Identify which cell holds the provided text, then report its (x, y) central coordinate. 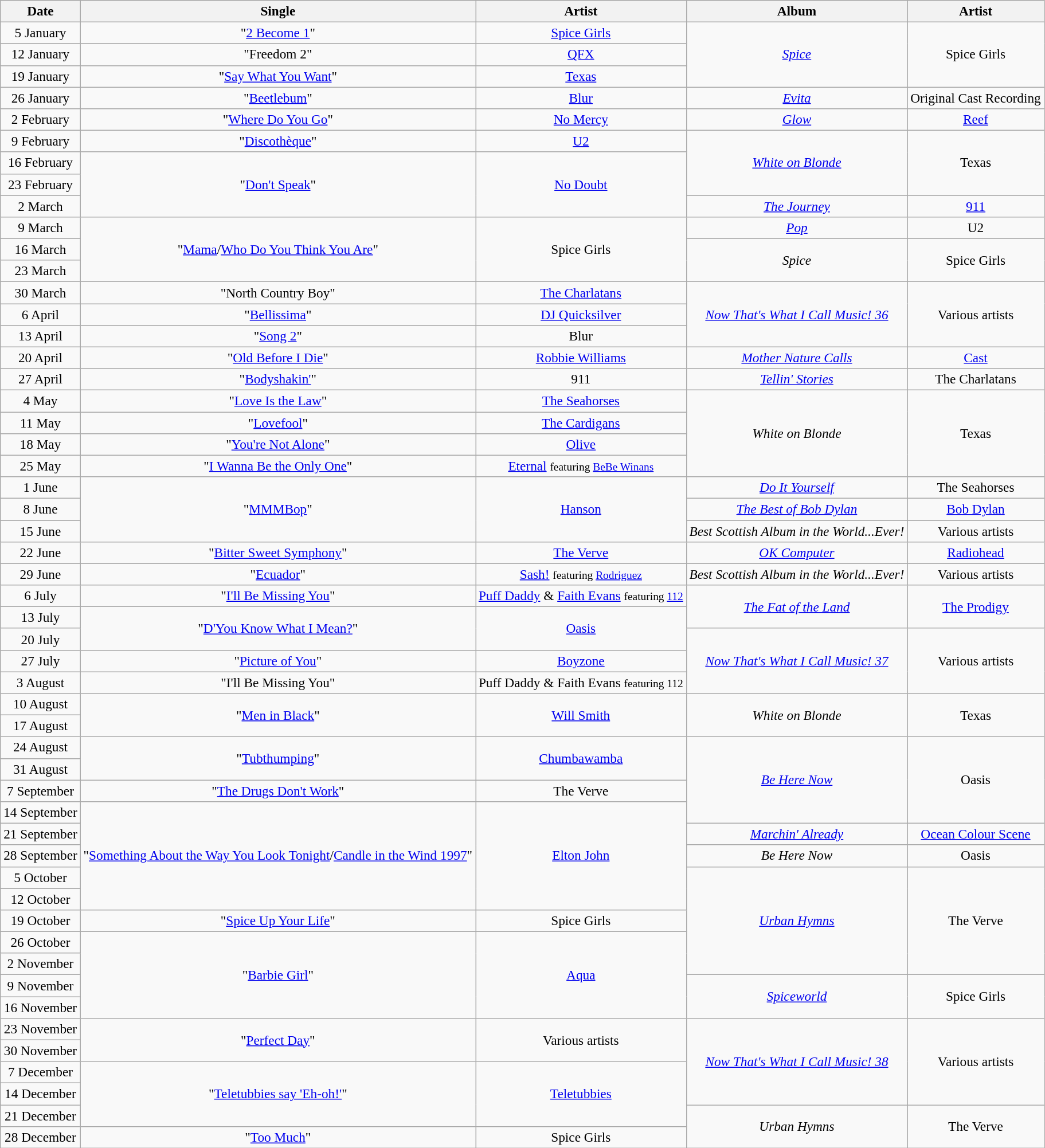
"I Wanna Be the Only One" (277, 466)
Eternal featuring BeBe Winans (581, 466)
"Freedom 2" (277, 54)
Original Cast Recording (976, 97)
Chumbawamba (581, 758)
20 April (40, 358)
The Best of Bob Dylan (797, 509)
"Spice Up Your Life" (277, 920)
23 November (40, 1029)
18 May (40, 444)
Date (40, 11)
"2 Become 1" (277, 33)
23 February (40, 185)
"Old Before I Die" (277, 358)
12 January (40, 54)
"Say What You Want" (277, 76)
Elton John (581, 855)
Tellin' Stories (797, 379)
17 August (40, 726)
"Bodyshakin'" (277, 379)
Pop (797, 228)
"Beetlebum" (277, 97)
DJ Quicksilver (581, 314)
2 November (40, 964)
28 September (40, 856)
4 May (40, 401)
No Doubt (581, 185)
Spiceworld (797, 996)
"Picture of You" (277, 661)
"MMMBop" (277, 509)
30 March (40, 292)
"Something About the Way You Look Tonight/Candle in the Wind 1997" (277, 855)
No Mercy (581, 119)
"Discothèque" (277, 141)
"Too Much" (277, 1137)
23 March (40, 271)
"Song 2" (277, 336)
16 November (40, 1007)
22 June (40, 553)
"Ecuador" (277, 574)
Ocean Colour Scene (976, 834)
"Men in Black" (277, 715)
31 August (40, 769)
29 June (40, 574)
14 September (40, 812)
12 October (40, 899)
"Teletubbies say 'Eh-oh!'" (277, 1094)
"Lovefool" (277, 422)
Now That's What I Call Music! 37 (797, 660)
Now That's What I Call Music! 38 (797, 1061)
Do It Yourself (797, 487)
"Bitter Sweet Symphony" (277, 553)
Single (277, 11)
Marchin' Already (797, 834)
"Tubthumping" (277, 758)
"Where Do You Go" (277, 119)
The Journey (797, 206)
9 February (40, 141)
3 August (40, 682)
7 September (40, 790)
Mother Nature Calls (797, 358)
27 July (40, 661)
"North Country Boy" (277, 292)
"Perfect Day" (277, 1040)
21 September (40, 834)
9 March (40, 228)
The Prodigy (976, 606)
Radiohead (976, 553)
"Barbie Girl" (277, 974)
Evita (797, 97)
2 March (40, 206)
26 October (40, 942)
Hanson (581, 509)
Glow (797, 119)
8 June (40, 509)
10 August (40, 704)
6 April (40, 314)
Bob Dylan (976, 509)
2 February (40, 119)
Will Smith (581, 715)
5 October (40, 877)
14 December (40, 1094)
13 July (40, 617)
Aqua (581, 974)
26 January (40, 97)
"Love Is the Law" (277, 401)
6 July (40, 595)
27 April (40, 379)
Teletubbies (581, 1094)
Reef (976, 119)
19 January (40, 76)
QFX (581, 54)
"Mama/Who Do You Think You Are" (277, 249)
Sash! featuring Rodriguez (581, 574)
16 February (40, 163)
15 June (40, 531)
"Bellissima" (277, 314)
"Don't Speak" (277, 185)
Olive (581, 444)
13 April (40, 336)
9 November (40, 985)
Robbie Williams (581, 358)
1 June (40, 487)
OK Computer (797, 553)
"You're Not Alone" (277, 444)
11 May (40, 422)
28 December (40, 1137)
21 December (40, 1115)
Cast (976, 358)
30 November (40, 1051)
5 January (40, 33)
"D'You Know What I Mean?" (277, 628)
Now That's What I Call Music! 36 (797, 314)
"The Drugs Don't Work" (277, 790)
25 May (40, 466)
16 March (40, 249)
24 August (40, 747)
Boyzone (581, 661)
The Cardigans (581, 422)
20 July (40, 639)
Album (797, 11)
19 October (40, 920)
7 December (40, 1072)
The Fat of the Land (797, 606)
